Pinpoint the cell where the given text exists, returning its (X, Y) midpoint coordinate. 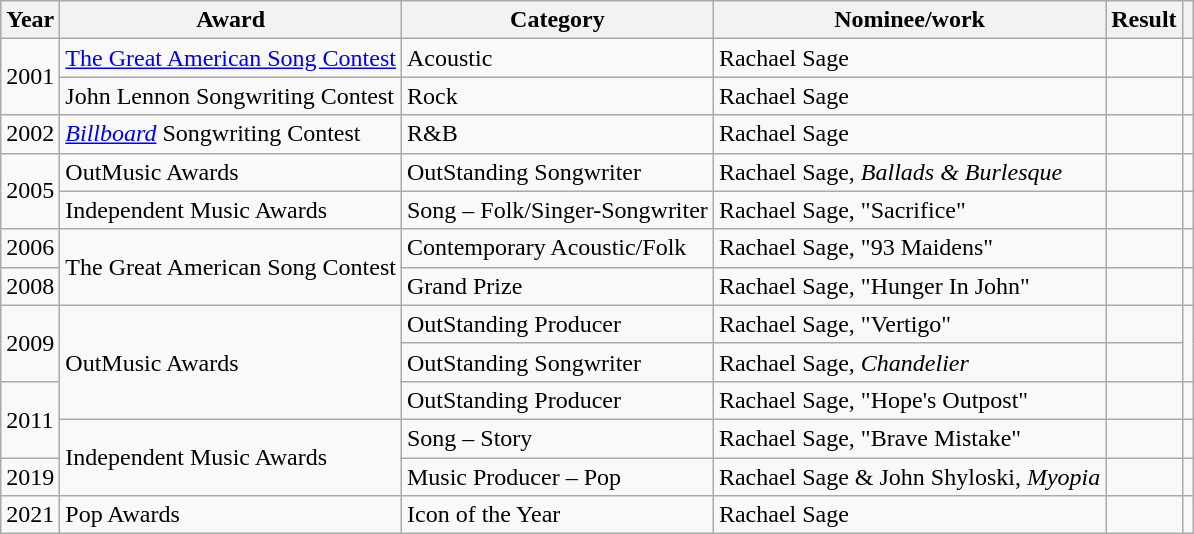
Song – Folk/Singer-Songwriter (557, 210)
Contemporary Acoustic/Folk (557, 248)
Rachael Sage, "Sacrifice" (909, 210)
Rachael Sage, "Hunger In John" (909, 286)
Song – Story (557, 438)
Rachael Sage, "Hope's Outpost" (909, 400)
Music Producer – Pop (557, 477)
Rachael Sage & John Shyloski, Myopia (909, 477)
Acoustic (557, 58)
2011 (30, 419)
Rachael Sage, "Brave Mistake" (909, 438)
Rachael Sage, "Vertigo" (909, 324)
Nominee/work (909, 20)
Pop Awards (231, 515)
Award (231, 20)
2006 (30, 248)
2005 (30, 191)
Rachael Sage, Ballads & Burlesque (909, 172)
Rachael Sage, Chandelier (909, 362)
R&B (557, 134)
Grand Prize (557, 286)
Icon of the Year (557, 515)
Category (557, 20)
2002 (30, 134)
Year (30, 20)
Rock (557, 96)
2009 (30, 343)
John Lennon Songwriting Contest (231, 96)
2008 (30, 286)
2001 (30, 77)
Result (1144, 20)
Rachael Sage, "93 Maidens" (909, 248)
2019 (30, 477)
Billboard Songwriting Contest (231, 134)
2021 (30, 515)
